Search for the cell housing the specified text and yield its [x, y] center coordinate. 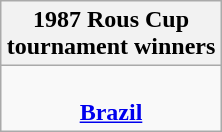
Brazil [111, 98]
1987 Rous Cup tournament winners [111, 34]
